Output the (X, Y) coordinate of the center of the cell containing the given text.  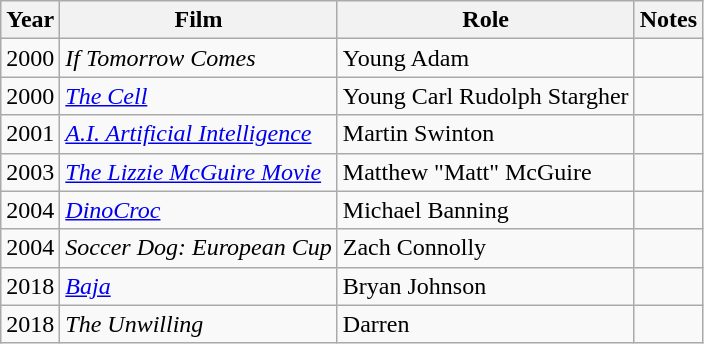
A.I. Artificial Intelligence (198, 134)
2001 (30, 134)
Soccer Dog: European Cup (198, 248)
The Cell (198, 96)
The Unwilling (198, 324)
Baja (198, 286)
Film (198, 20)
If Tomorrow Comes (198, 58)
The Lizzie McGuire Movie (198, 172)
DinoCroc (198, 210)
Michael Banning (486, 210)
Bryan Johnson (486, 286)
Young Carl Rudolph Stargher (486, 96)
Zach Connolly (486, 248)
Darren (486, 324)
Martin Swinton (486, 134)
2003 (30, 172)
Role (486, 20)
Notes (668, 20)
Young Adam (486, 58)
Matthew "Matt" McGuire (486, 172)
Year (30, 20)
